Output the [X, Y] coordinate of the center of the cell containing the given text.  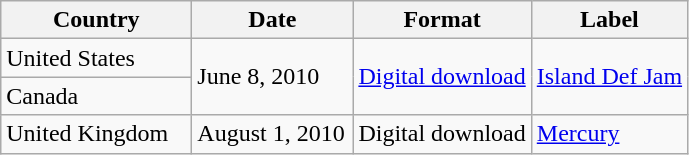
Island Def Jam [609, 77]
Mercury [609, 134]
August 1, 2010 [272, 134]
Label [609, 20]
Country [96, 20]
United Kingdom [96, 134]
Canada [96, 96]
United States [96, 58]
Format [442, 20]
June 8, 2010 [272, 77]
Date [272, 20]
